Search for the cell housing the specified text and yield its (x, y) center coordinate. 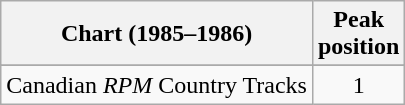
Chart (1985–1986) (157, 34)
Canadian RPM Country Tracks (157, 85)
1 (358, 85)
Peakposition (358, 34)
